Find where the given text appears and provide that cell's center as (X, Y) coordinate. 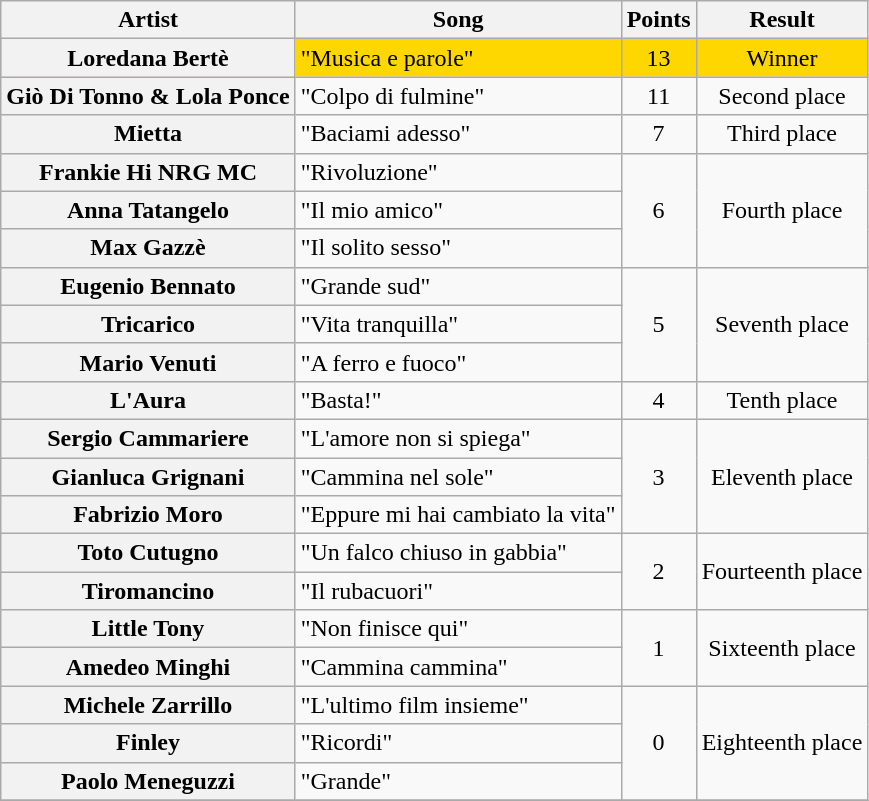
Gianluca Grignani (148, 477)
"Non finisce qui" (458, 629)
Eighteenth place (782, 743)
"Musica e parole" (458, 58)
Paolo Meneguzzi (148, 781)
6 (658, 210)
"Cammina nel sole" (458, 477)
Fabrizio Moro (148, 515)
Artist (148, 20)
"L'ultimo film insieme" (458, 705)
"Baciami adesso" (458, 134)
2 (658, 572)
"L'amore non si spiega" (458, 438)
"Basta!" (458, 400)
Toto Cutugno (148, 553)
Second place (782, 96)
Mario Venuti (148, 362)
"Eppure mi hai cambiato la vita" (458, 515)
Sixteenth place (782, 648)
11 (658, 96)
Michele Zarrillo (148, 705)
Eugenio Bennato (148, 286)
L'Aura (148, 400)
Frankie Hi NRG MC (148, 172)
"Un falco chiuso in gabbia" (458, 553)
Tenth place (782, 400)
Result (782, 20)
Winner (782, 58)
Tiromancino (148, 591)
"Grande" (458, 781)
7 (658, 134)
"Il mio amico" (458, 210)
1 (658, 648)
Loredana Bertè (148, 58)
Fourteenth place (782, 572)
Sergio Cammariere (148, 438)
Song (458, 20)
"Il solito sesso" (458, 248)
Anna Tatangelo (148, 210)
"Cammina cammina" (458, 667)
"Vita tranquilla" (458, 324)
Max Gazzè (148, 248)
Giò Di Tonno & Lola Ponce (148, 96)
Seventh place (782, 324)
"Colpo di fulmine" (458, 96)
Mietta (148, 134)
Eleventh place (782, 476)
5 (658, 324)
Amedeo Minghi (148, 667)
"Rivoluzione" (458, 172)
Third place (782, 134)
Points (658, 20)
Finley (148, 743)
"Grande sud" (458, 286)
Tricarico (148, 324)
"A ferro e fuoco" (458, 362)
0 (658, 743)
4 (658, 400)
"Ricordi" (458, 743)
13 (658, 58)
"Il rubacuori" (458, 591)
Fourth place (782, 210)
Little Tony (148, 629)
3 (658, 476)
